From the cell containing the given text, extract its center point as [x, y] coordinate. 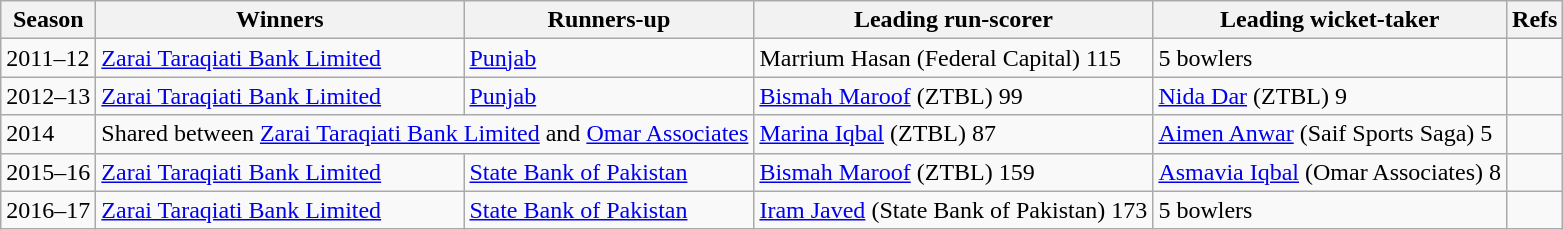
Aimen Anwar (Saif Sports Saga) 5 [1330, 134]
Refs [1535, 20]
2014 [48, 134]
Asmavia Iqbal (Omar Associates) 8 [1330, 172]
Leading run-scorer [954, 20]
Nida Dar (ZTBL) 9 [1330, 96]
Leading wicket-taker [1330, 20]
2016–17 [48, 210]
2015–16 [48, 172]
Marrium Hasan (Federal Capital) 115 [954, 58]
Bismah Maroof (ZTBL) 99 [954, 96]
Iram Javed (State Bank of Pakistan) 173 [954, 210]
Bismah Maroof (ZTBL) 159 [954, 172]
2012–13 [48, 96]
Winners [280, 20]
Shared between Zarai Taraqiati Bank Limited and Omar Associates [425, 134]
Marina Iqbal (ZTBL) 87 [954, 134]
Runners-up [609, 20]
2011–12 [48, 58]
Season [48, 20]
